Pinpoint the cell where the given text exists, returning its (X, Y) midpoint coordinate. 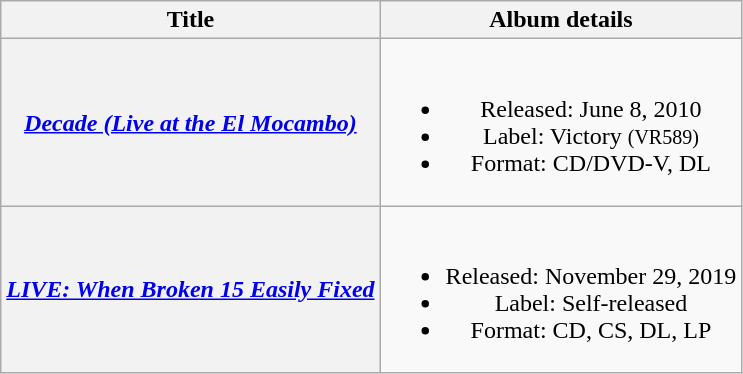
LIVE: When Broken 15 Easily Fixed (190, 290)
Released: November 29, 2019Label: Self-releasedFormat: CD, CS, DL, LP (561, 290)
Decade (Live at the El Mocambo) (190, 122)
Title (190, 20)
Album details (561, 20)
Released: June 8, 2010Label: Victory (VR589)Format: CD/DVD-V, DL (561, 122)
